Scan for the cell matching the given text and deliver its [X, Y] coordinate at center. 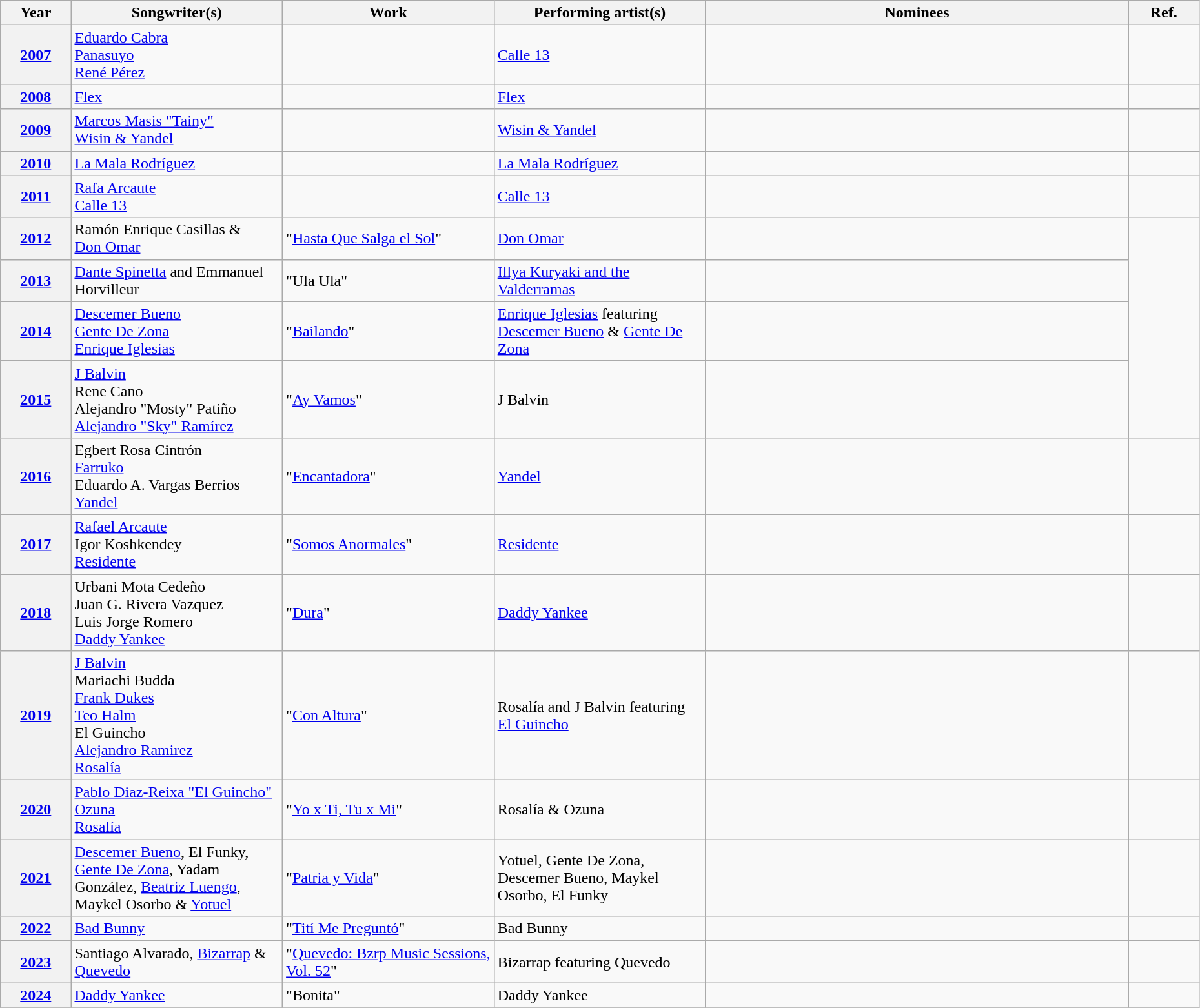
"Bonita" [389, 995]
"Hasta Que Salga el Sol" [389, 239]
Marcos Masis "Tainy"Wisin & Yandel [177, 130]
"Quevedo: Bzrp Music Sessions, Vol. 52" [389, 962]
"Ay Vamos" [389, 399]
Descemer BuenoGente De ZonaEnrique Iglesias [177, 331]
2015 [36, 399]
Yandel [600, 476]
2017 [36, 544]
Ref. [1163, 13]
2018 [36, 613]
2012 [36, 239]
Songwriter(s) [177, 13]
Yotuel, Gente De Zona, Descemer Bueno, Maykel Osorbo, El Funky [600, 878]
Rosalía and J Balvin featuring El Guincho [600, 716]
"Patria y Vida" [389, 878]
2013 [36, 280]
2009 [36, 130]
2016 [36, 476]
Descemer Bueno, El Funky, Gente De Zona, Yadam González, Beatriz Luengo, Maykel Osorbo & Yotuel [177, 878]
2020 [36, 810]
Urbani Mota CedeñoJuan G. Rivera VazquezLuis Jorge RomeroDaddy Yankee [177, 613]
2008 [36, 97]
2010 [36, 163]
Pablo Diaz-Reixa "El Guincho"OzunaRosalía [177, 810]
"Con Altura" [389, 716]
2023 [36, 962]
Enrique Iglesias featuring Descemer Bueno & Gente De Zona [600, 331]
Ramón Enrique Casillas & Don Omar [177, 239]
J BalvinMariachi BuddaFrank DukesTeo HalmEl GuinchoAlejandro RamirezRosalía [177, 716]
2019 [36, 716]
Rafael ArcauteIgor KoshkendeyResidente [177, 544]
"Encantadora" [389, 476]
"Ula Ula" [389, 280]
2011 [36, 196]
2024 [36, 995]
Performing artist(s) [600, 13]
"Somos Anormales" [389, 544]
2022 [36, 929]
Eduardo CabraPanasuyoRené Pérez [177, 55]
2014 [36, 331]
Work [389, 13]
Residente [600, 544]
J BalvinRene CanoAlejandro "Mosty" PatiñoAlejandro "Sky" Ramírez [177, 399]
Rosalía & Ozuna [600, 810]
"Tití Me Preguntó" [389, 929]
Dante Spinetta and Emmanuel Horvilleur [177, 280]
Illya Kuryaki and the Valderramas [600, 280]
2007 [36, 55]
Bizarrap featuring Quevedo [600, 962]
Santiago Alvarado, Bizarrap & Quevedo [177, 962]
"Bailando" [389, 331]
Year [36, 13]
J Balvin [600, 399]
"Dura" [389, 613]
"Yo x Ti, Tu x Mi" [389, 810]
Egbert Rosa CintrónFarrukoEduardo A. Vargas BerriosYandel [177, 476]
Don Omar [600, 239]
Wisin & Yandel [600, 130]
Rafa ArcauteCalle 13 [177, 196]
2021 [36, 878]
Nominees [917, 13]
